Locate the cell with the specified text and output its (X, Y) center coordinate. 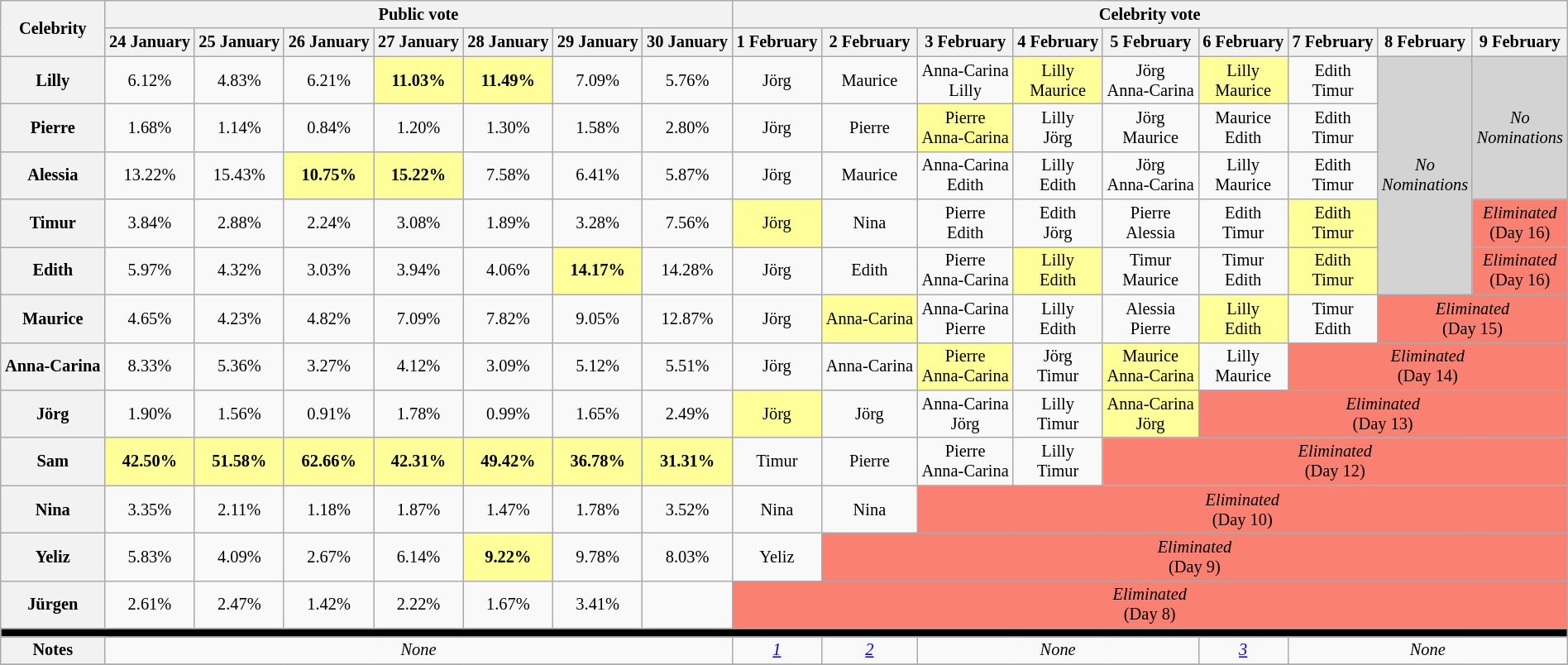
15.22% (418, 175)
2.67% (328, 557)
28 January (508, 42)
TimurMaurice (1150, 270)
15.43% (239, 175)
7.58% (508, 175)
3.03% (328, 270)
2.80% (687, 127)
3.27% (328, 366)
4 February (1058, 42)
42.31% (418, 462)
EdithJörg (1058, 223)
1.89% (508, 223)
2 February (870, 42)
13.22% (150, 175)
5.83% (150, 557)
10.75% (328, 175)
1 February (777, 42)
4.06% (508, 270)
5.36% (239, 366)
3.35% (150, 510)
4.23% (239, 318)
Anna-CarinaEdith (965, 175)
Jürgen (53, 605)
51.58% (239, 462)
4.65% (150, 318)
MauriceEdith (1243, 127)
Celebrity vote (1150, 14)
2.22% (418, 605)
0.84% (328, 127)
Eliminated(Day 12) (1335, 462)
14.17% (598, 270)
2.47% (239, 605)
2 (870, 650)
3.52% (687, 510)
12.87% (687, 318)
7.82% (508, 318)
3.09% (508, 366)
3.08% (418, 223)
49.42% (508, 462)
1.67% (508, 605)
6.41% (598, 175)
31.31% (687, 462)
LillyJörg (1058, 127)
JörgMaurice (1150, 127)
Eliminated(Day 13) (1383, 414)
5.97% (150, 270)
36.78% (598, 462)
2.88% (239, 223)
9.78% (598, 557)
11.03% (418, 80)
11.49% (508, 80)
5.87% (687, 175)
5.76% (687, 80)
Anna-CarinaPierre (965, 318)
1.87% (418, 510)
2.49% (687, 414)
3 February (965, 42)
5.12% (598, 366)
Lilly (53, 80)
0.91% (328, 414)
42.50% (150, 462)
6.21% (328, 80)
1.68% (150, 127)
Eliminated(Day 10) (1242, 510)
Alessia (53, 175)
1.20% (418, 127)
3.94% (418, 270)
1.56% (239, 414)
7.56% (687, 223)
1.90% (150, 414)
PierreEdith (965, 223)
5.51% (687, 366)
0.99% (508, 414)
3.28% (598, 223)
1.42% (328, 605)
3.41% (598, 605)
14.28% (687, 270)
1.47% (508, 510)
Eliminated(Day 8) (1150, 605)
8.33% (150, 366)
Notes (53, 650)
1.14% (239, 127)
2.24% (328, 223)
6.14% (418, 557)
JörgTimur (1058, 366)
2.11% (239, 510)
4.32% (239, 270)
PierreAlessia (1150, 223)
9.05% (598, 318)
1.65% (598, 414)
1 (777, 650)
7 February (1332, 42)
26 January (328, 42)
Sam (53, 462)
8.03% (687, 557)
6.12% (150, 80)
1.58% (598, 127)
4.09% (239, 557)
Eliminated(Day 15) (1473, 318)
27 January (418, 42)
Eliminated(Day 14) (1427, 366)
6 February (1243, 42)
3 (1243, 650)
Anna-CarinaLilly (965, 80)
29 January (598, 42)
8 February (1426, 42)
24 January (150, 42)
62.66% (328, 462)
4.12% (418, 366)
2.61% (150, 605)
Eliminated(Day 9) (1195, 557)
25 January (239, 42)
MauriceAnna-Carina (1150, 366)
AlessiaPierre (1150, 318)
3.84% (150, 223)
Celebrity (53, 28)
9 February (1520, 42)
1.18% (328, 510)
1.30% (508, 127)
4.83% (239, 80)
4.82% (328, 318)
9.22% (508, 557)
30 January (687, 42)
Public vote (418, 14)
5 February (1150, 42)
